Return (X, Y) of the center of cell containing provided text 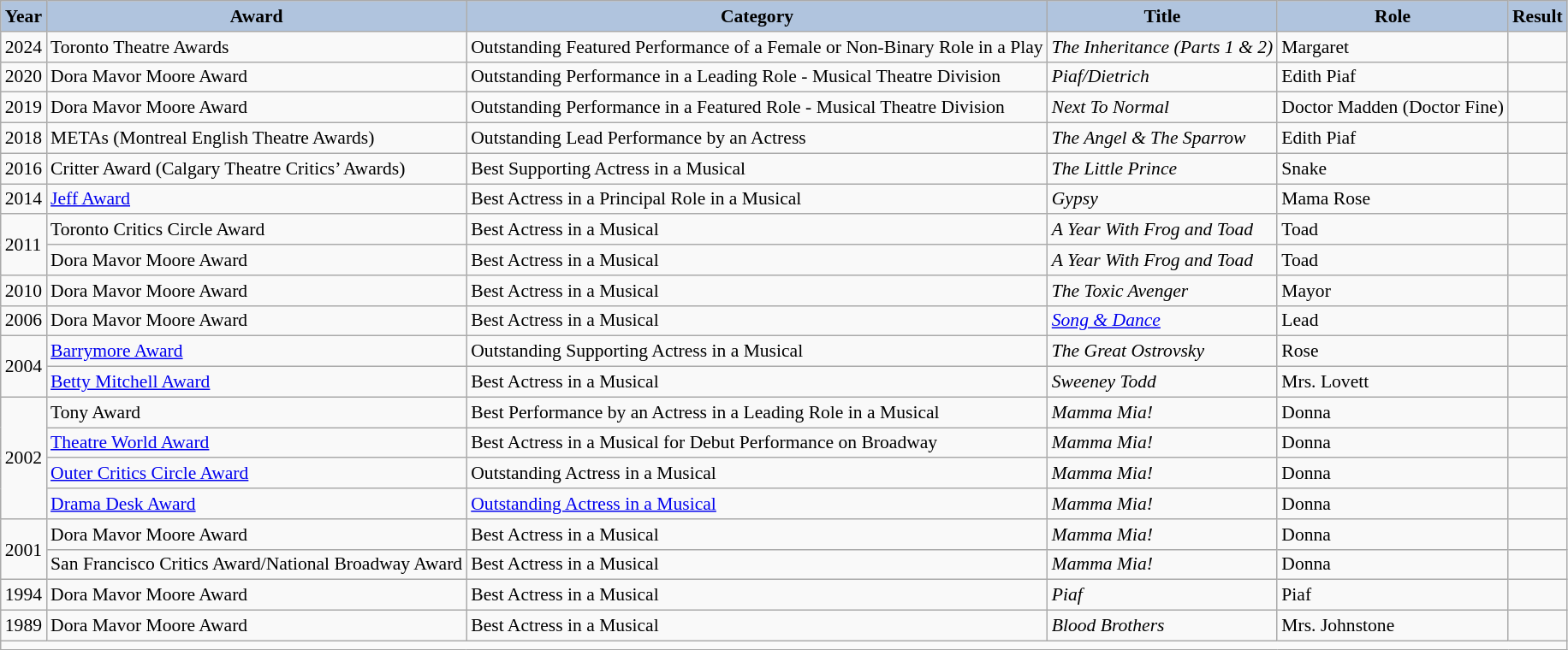
San Francisco Critics Award/National Broadway Award (257, 564)
Best Performance by an Actress in a Leading Role in a Musical (757, 412)
Best Actress in a Principal Role in a Musical (757, 199)
Outstanding Performance in a Leading Role - Musical Theatre Division (757, 77)
Next To Normal (1162, 108)
Doctor Madden (Doctor Fine) (1393, 108)
The Great Ostrovsky (1162, 352)
Toronto Theatre Awards (257, 47)
Jeff Award (257, 199)
2018 (24, 139)
Outstanding Featured Performance of a Female or Non-Binary Role in a Play (757, 47)
Lead (1393, 321)
METAs (Montreal English Theatre Awards) (257, 139)
Mrs. Johnstone (1393, 626)
2016 (24, 168)
2001 (24, 549)
2002 (24, 458)
Critter Award (Calgary Theatre Critics’ Awards) (257, 168)
Toronto Critics Circle Award (257, 230)
Blood Brothers (1162, 626)
The Angel & The Sparrow (1162, 139)
Piaf/Dietrich (1162, 77)
Outstanding Lead Performance by an Actress (757, 139)
2024 (24, 47)
2020 (24, 77)
2010 (24, 291)
2019 (24, 108)
Gypsy (1162, 199)
2011 (24, 245)
Sweeney Todd (1162, 382)
Tony Award (257, 412)
Year (24, 16)
Mrs. Lovett (1393, 382)
Award (257, 16)
Mayor (1393, 291)
Outstanding Performance in a Featured Role - Musical Theatre Division (757, 108)
The Toxic Avenger (1162, 291)
Theatre World Award (257, 443)
Category (757, 16)
Barrymore Award (257, 352)
Snake (1393, 168)
Drama Desk Award (257, 504)
2014 (24, 199)
Best Actress in a Musical for Debut Performance on Broadway (757, 443)
1994 (24, 595)
Rose (1393, 352)
Best Supporting Actress in a Musical (757, 168)
Role (1393, 16)
2004 (24, 366)
Mama Rose (1393, 199)
The Inheritance (Parts 1 & 2) (1162, 47)
Title (1162, 16)
Betty Mitchell Award (257, 382)
Song & Dance (1162, 321)
Result (1537, 16)
The Little Prince (1162, 168)
2006 (24, 321)
Margaret (1393, 47)
Outer Critics Circle Award (257, 474)
Outstanding Supporting Actress in a Musical (757, 352)
1989 (24, 626)
